Scan for the cell matching the given text and deliver its [X, Y] coordinate at center. 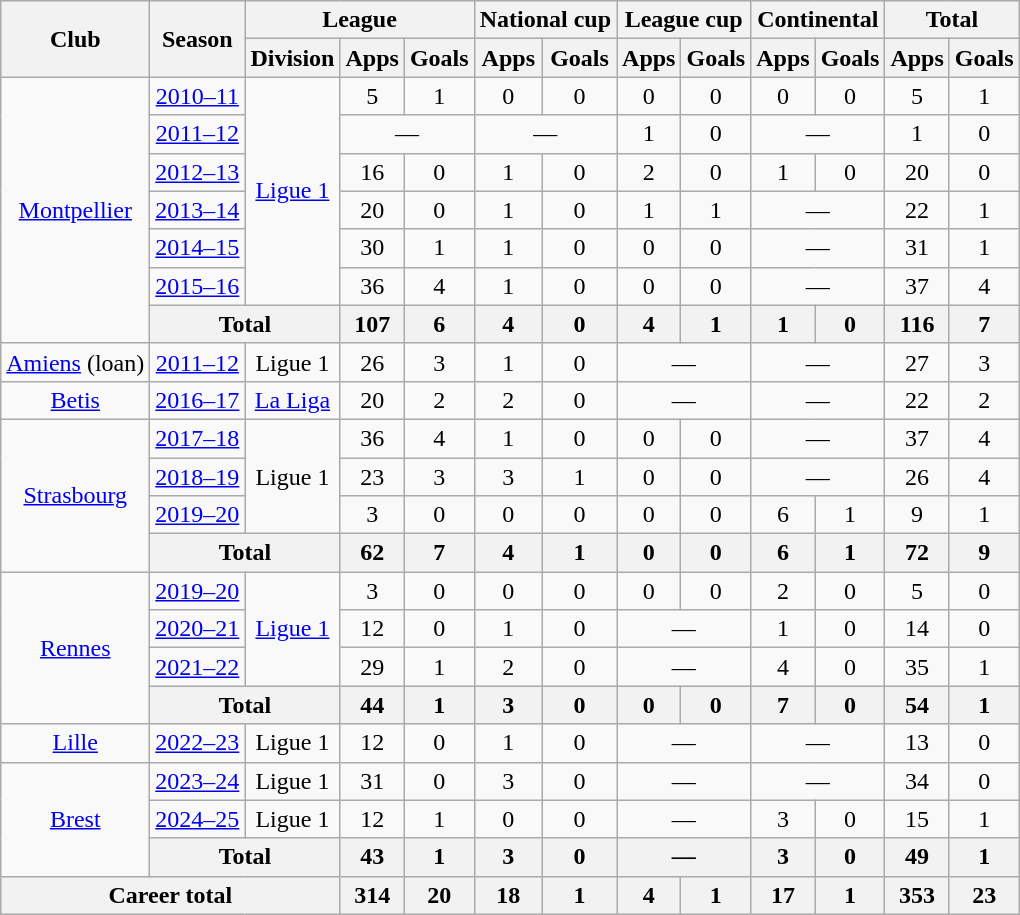
2021–22 [198, 667]
2012–13 [198, 172]
44 [372, 705]
107 [372, 324]
62 [372, 553]
29 [372, 667]
353 [917, 895]
Montpellier [76, 210]
13 [917, 743]
National cup [545, 20]
49 [917, 857]
18 [508, 895]
16 [372, 172]
314 [372, 895]
2016–17 [198, 400]
Betis [76, 400]
2013–14 [198, 210]
Division [292, 58]
Career total [170, 895]
116 [917, 324]
Club [76, 39]
Season [198, 39]
La Liga [292, 400]
2024–25 [198, 819]
15 [917, 819]
League cup [684, 20]
30 [372, 248]
17 [783, 895]
2023–24 [198, 781]
72 [917, 553]
2018–19 [198, 477]
Amiens (loan) [76, 362]
League [360, 20]
Lille [76, 743]
2010–11 [198, 96]
43 [372, 857]
54 [917, 705]
2022–23 [198, 743]
Rennes [76, 648]
Strasbourg [76, 495]
35 [917, 667]
27 [917, 362]
2020–21 [198, 629]
Continental [818, 20]
34 [917, 781]
2017–18 [198, 438]
Brest [76, 819]
2015–16 [198, 286]
14 [917, 629]
2014–15 [198, 248]
